Locate the cell with the specified text and output its (X, Y) center coordinate. 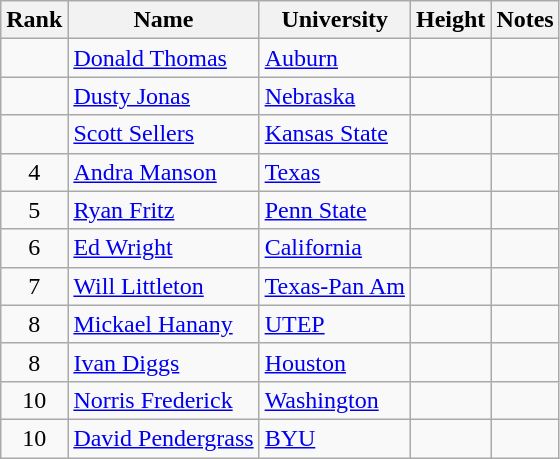
6 (34, 248)
Height (450, 20)
California (334, 248)
Houston (334, 362)
Kansas State (334, 134)
Penn State (334, 210)
Auburn (334, 58)
BYU (334, 438)
David Pendergrass (164, 438)
UTEP (334, 324)
Nebraska (334, 96)
Andra Manson (164, 172)
4 (34, 172)
Dusty Jonas (164, 96)
Texas (334, 172)
Ed Wright (164, 248)
Donald Thomas (164, 58)
Scott Sellers (164, 134)
Rank (34, 20)
Ivan Diggs (164, 362)
Notes (525, 20)
7 (34, 286)
Norris Frederick (164, 400)
Mickael Hanany (164, 324)
Washington (334, 400)
Ryan Fritz (164, 210)
5 (34, 210)
University (334, 20)
Will Littleton (164, 286)
Name (164, 20)
Texas-Pan Am (334, 286)
